Identify which cell holds the provided text, then report its [X, Y] central coordinate. 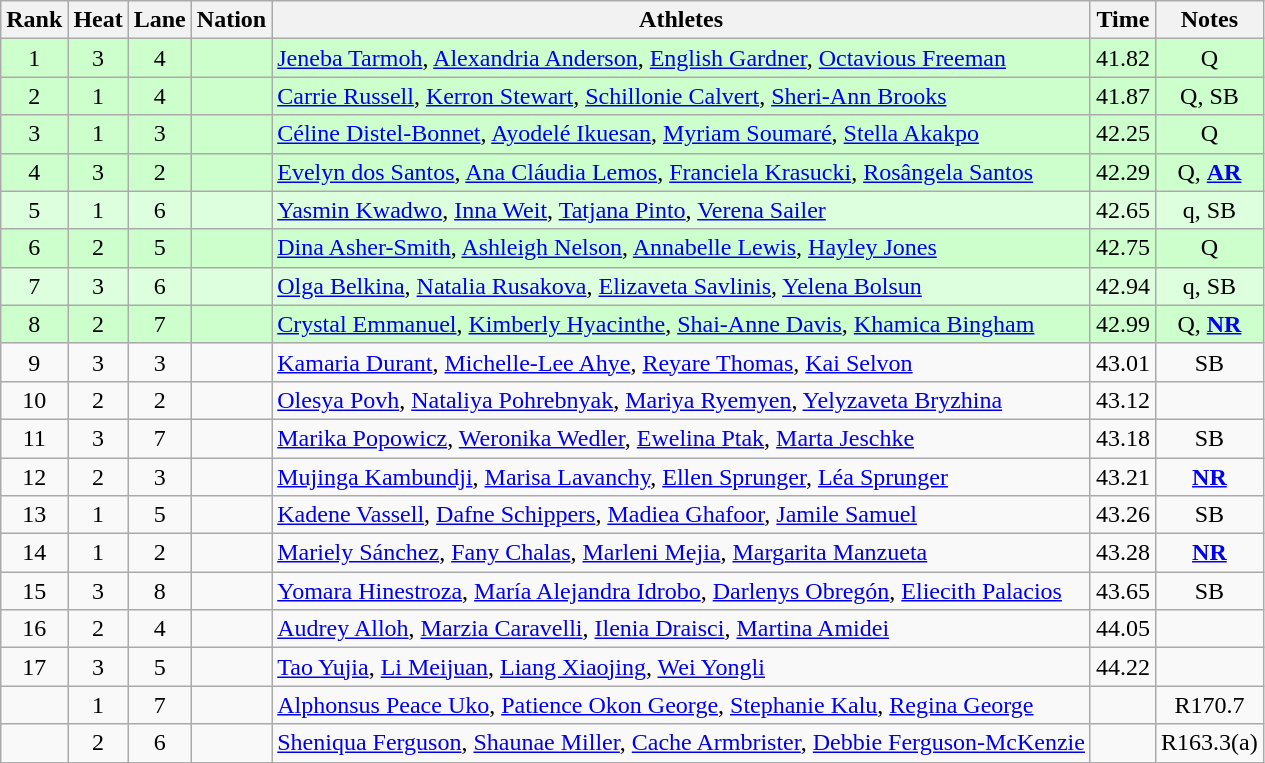
Yasmin Kwadwo, Inna Weit, Tatjana Pinto, Verena Sailer [682, 210]
43.01 [1122, 362]
42.75 [1122, 248]
41.82 [1122, 58]
Time [1122, 20]
13 [34, 515]
15 [34, 591]
42.94 [1122, 286]
Sheniqua Ferguson, Shaunae Miller, Cache Armbrister, Debbie Ferguson-McKenzie [682, 743]
R163.3(a) [1210, 743]
42.65 [1122, 210]
41.87 [1122, 96]
Mujinga Kambundji, Marisa Lavanchy, Ellen Sprunger, Léa Sprunger [682, 477]
44.22 [1122, 667]
Crystal Emmanuel, Kimberly Hyacinthe, Shai-Anne Davis, Khamica Bingham [682, 324]
Evelyn dos Santos, Ana Cláudia Lemos, Franciela Krasucki, Rosângela Santos [682, 172]
Carrie Russell, Kerron Stewart, Schillonie Calvert, Sheri-Ann Brooks [682, 96]
43.65 [1122, 591]
Yomara Hinestroza, María Alejandra Idrobo, Darlenys Obregón, Eliecith Palacios [682, 591]
Lane [160, 20]
Alphonsus Peace Uko, Patience Okon George, Stephanie Kalu, Regina George [682, 705]
Jeneba Tarmoh, Alexandria Anderson, English Gardner, Octavious Freeman [682, 58]
Athletes [682, 20]
14 [34, 553]
42.29 [1122, 172]
Audrey Alloh, Marzia Caravelli, Ilenia Draisci, Martina Amidei [682, 629]
Olga Belkina, Natalia Rusakova, Elizaveta Savlinis, Yelena Bolsun [682, 286]
44.05 [1122, 629]
Tao Yujia, Li Meijuan, Liang Xiaojing, Wei Yongli [682, 667]
Olesya Povh, Nataliya Pohrebnyak, Mariya Ryemyen, Yelyzaveta Bryzhina [682, 400]
17 [34, 667]
Q, SB [1210, 96]
42.99 [1122, 324]
R170.7 [1210, 705]
Q, NR [1210, 324]
Céline Distel-Bonnet, Ayodelé Ikuesan, Myriam Soumaré, Stella Akakpo [682, 134]
10 [34, 400]
12 [34, 477]
Mariely Sánchez, Fany Chalas, Marleni Mejia, Margarita Manzueta [682, 553]
Marika Popowicz, Weronika Wedler, Ewelina Ptak, Marta Jeschke [682, 438]
43.28 [1122, 553]
43.12 [1122, 400]
43.26 [1122, 515]
42.25 [1122, 134]
43.21 [1122, 477]
9 [34, 362]
Dina Asher-Smith, Ashleigh Nelson, Annabelle Lewis, Hayley Jones [682, 248]
Heat [98, 20]
Kamaria Durant, Michelle-Lee Ahye, Reyare Thomas, Kai Selvon [682, 362]
43.18 [1122, 438]
Notes [1210, 20]
Q, AR [1210, 172]
11 [34, 438]
16 [34, 629]
Kadene Vassell, Dafne Schippers, Madiea Ghafoor, Jamile Samuel [682, 515]
Nation [231, 20]
Rank [34, 20]
